Identify which cell holds the provided text, then report its [x, y] central coordinate. 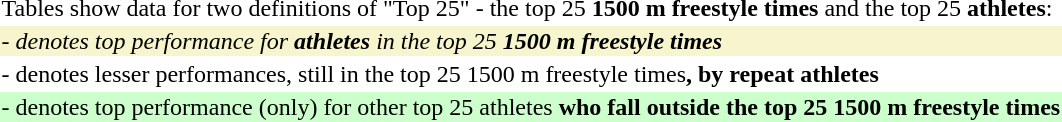
- denotes lesser performances, still in the top 25 1500 m freestyle times, by repeat athletes [531, 74]
- denotes top performance for athletes in the top 25 1500 m freestyle times [531, 41]
- denotes top performance (only) for other top 25 athletes who fall outside the top 25 1500 m freestyle times [531, 107]
